From the cell containing the given text, extract its center point as [X, Y] coordinate. 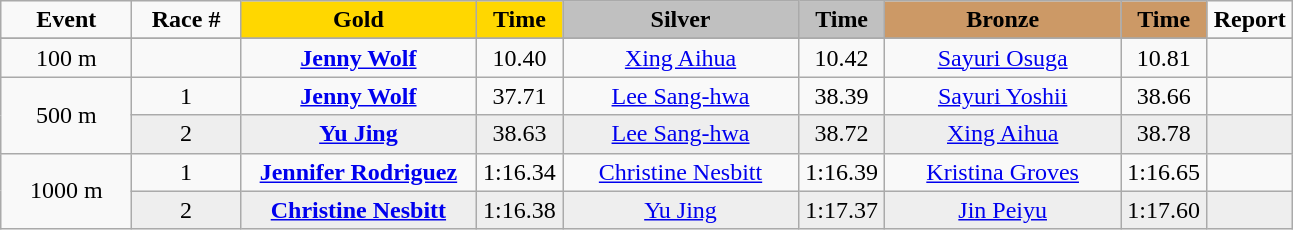
Sayuri Yoshii [1003, 96]
37.71 [519, 96]
38.72 [842, 134]
Kristina Groves [1003, 172]
38.63 [519, 134]
Report [1250, 20]
1:16.65 [1164, 172]
500 m [66, 115]
1:16.38 [519, 210]
Silver [680, 20]
38.39 [842, 96]
10.42 [842, 58]
100 m [66, 58]
1:16.34 [519, 172]
Bronze [1003, 20]
Gold [358, 20]
Jennifer Rodriguez [358, 172]
10.40 [519, 58]
Event [66, 20]
1:17.37 [842, 210]
Jin Peiyu [1003, 210]
38.66 [1164, 96]
Sayuri Osuga [1003, 58]
38.78 [1164, 134]
Race # [186, 20]
10.81 [1164, 58]
1:16.39 [842, 172]
1:17.60 [1164, 210]
1000 m [66, 191]
